Capture the cell that displays the provided text and extract its (x, y) central coordinate. 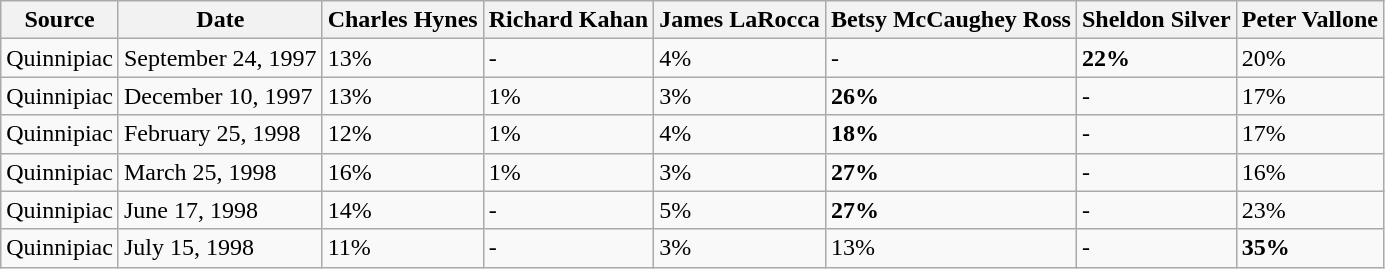
14% (402, 210)
12% (402, 134)
December 10, 1997 (220, 96)
11% (402, 248)
35% (1310, 248)
February 25, 1998 (220, 134)
5% (740, 210)
July 15, 1998 (220, 248)
James LaRocca (740, 20)
22% (1156, 58)
20% (1310, 58)
Richard Kahan (568, 20)
March 25, 1998 (220, 172)
18% (950, 134)
26% (950, 96)
Sheldon Silver (1156, 20)
September 24, 1997 (220, 58)
Source (60, 20)
June 17, 1998 (220, 210)
Peter Vallone (1310, 20)
23% (1310, 210)
Betsy McCaughey Ross (950, 20)
Date (220, 20)
Charles Hynes (402, 20)
